Extract the [X, Y] coordinate from the center of the cell holding the provided text.  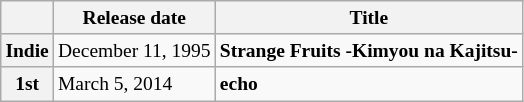
March 5, 2014 [134, 84]
1st [28, 84]
Indie [28, 50]
Title [368, 18]
Strange Fruits -Kimyou na Kajitsu- [368, 50]
Release date [134, 18]
echo [368, 84]
December 11, 1995 [134, 50]
